Search for the cell housing the specified text and yield its (x, y) center coordinate. 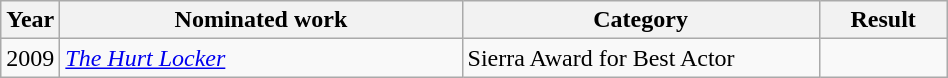
Result (883, 20)
Year (30, 20)
Nominated work (261, 20)
2009 (30, 58)
Sierra Award for Best Actor (640, 58)
Category (640, 20)
The Hurt Locker (261, 58)
